Find where the given text appears and provide that cell's center as (X, Y) coordinate. 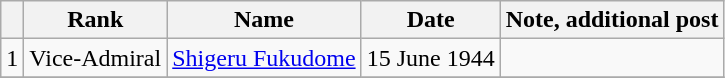
Rank (96, 20)
Shigeru Fukudome (264, 58)
Note, additional post (612, 20)
Name (264, 20)
Vice-Admiral (96, 58)
1 (12, 58)
15 June 1944 (430, 58)
Date (430, 20)
